Find where the given text appears and provide that cell's center as (x, y) coordinate. 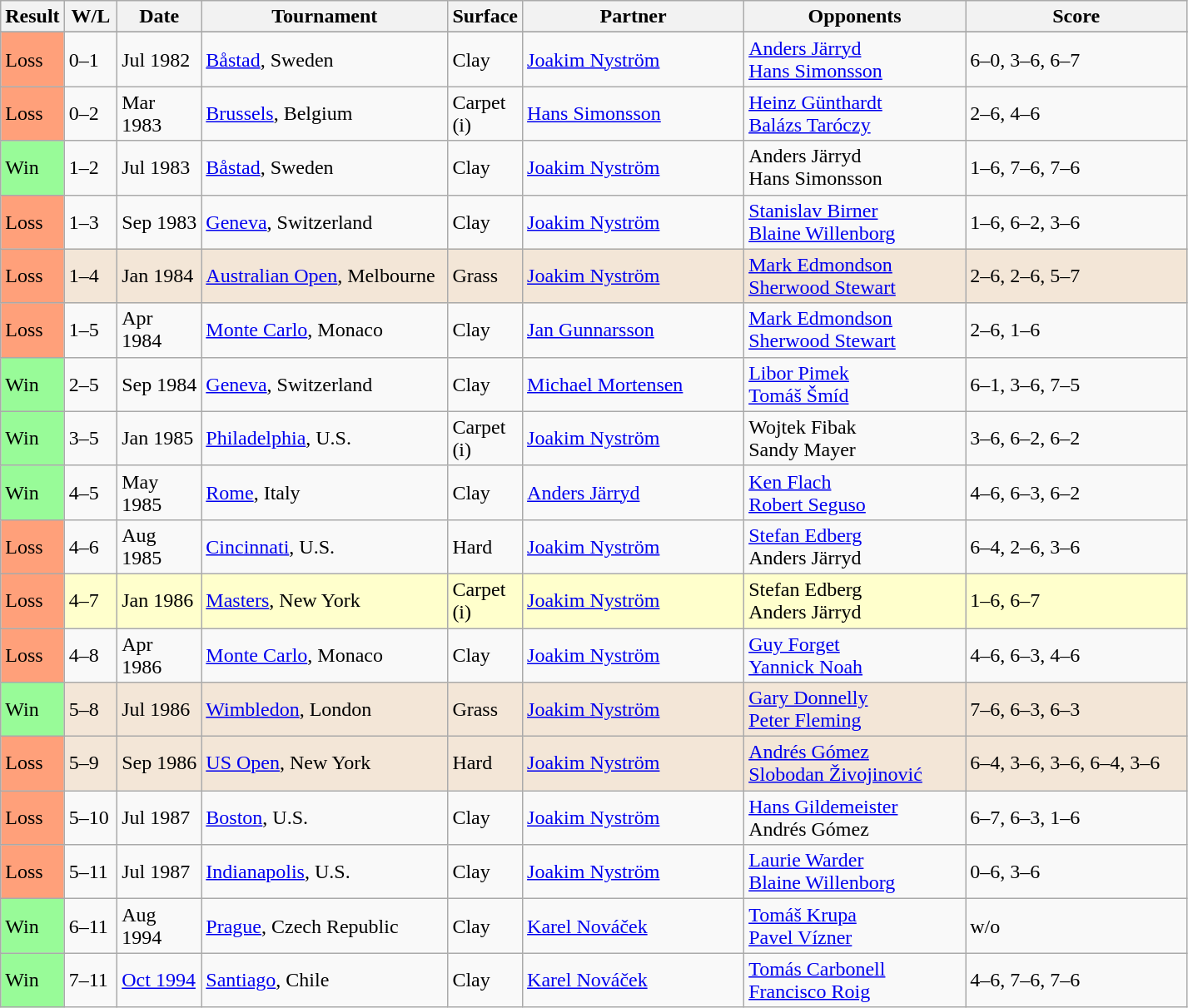
1–6, 6–7 (1076, 601)
Aug 1985 (160, 546)
5–9 (91, 764)
Gary Donnelly Peter Fleming (855, 709)
1–2 (91, 168)
1–4 (91, 276)
3–6, 6–2, 6–2 (1076, 438)
4–6, 7–6, 7–6 (1076, 981)
2–6, 4–6 (1076, 113)
5–8 (91, 709)
Australian Open, Melbourne (325, 276)
Tomáš Krupa Pavel Vízner (855, 926)
2–6, 1–6 (1076, 330)
4–6 (91, 546)
Apr 1984 (160, 330)
Jan 1985 (160, 438)
Oct 1994 (160, 981)
7–11 (91, 981)
Partner (634, 17)
US Open, New York (325, 764)
Indianapolis, U.S. (325, 872)
Prague, Czech Republic (325, 926)
Jan Gunnarsson (634, 330)
Cincinnati, U.S. (325, 546)
4–6, 6–3, 6–2 (1076, 493)
Sep 1983 (160, 221)
3–5 (91, 438)
6–7, 6–3, 1–6 (1076, 817)
Aug 1994 (160, 926)
Sep 1986 (160, 764)
Tournament (325, 17)
Philadelphia, U.S. (325, 438)
Score (1076, 17)
Libor Pimek Tomáš Šmíd (855, 385)
5–11 (91, 872)
4–7 (91, 601)
2–5 (91, 385)
1–6, 6–2, 3–6 (1076, 221)
Anders Järryd (634, 493)
Wojtek Fibak Sandy Mayer (855, 438)
6–0, 3–6, 6–7 (1076, 60)
2–6, 2–6, 5–7 (1076, 276)
Michael Mortensen (634, 385)
Apr 1986 (160, 654)
0–1 (91, 60)
Hans Simonsson (634, 113)
4–6, 6–3, 4–6 (1076, 654)
0–6, 3–6 (1076, 872)
Brussels, Belgium (325, 113)
6–4, 3–6, 3–6, 6–4, 3–6 (1076, 764)
1–3 (91, 221)
0–2 (91, 113)
Sep 1984 (160, 385)
4–5 (91, 493)
Surface (485, 17)
W/L (91, 17)
Jan 1986 (160, 601)
Jul 1982 (160, 60)
1–6, 7–6, 7–6 (1076, 168)
Rome, Italy (325, 493)
5–10 (91, 817)
Jul 1983 (160, 168)
Santiago, Chile (325, 981)
7–6, 6–3, 6–3 (1076, 709)
Tomás Carbonell Francisco Roig (855, 981)
Ken Flach Robert Seguso (855, 493)
Guy Forget Yannick Noah (855, 654)
6–4, 2–6, 3–6 (1076, 546)
May 1985 (160, 493)
Boston, U.S. (325, 817)
Date (160, 17)
4–8 (91, 654)
Wimbledon, London (325, 709)
Andrés Gómez Slobodan Živojinović (855, 764)
Heinz Günthardt Balázs Taróczy (855, 113)
w/o (1076, 926)
1–5 (91, 330)
Jul 1986 (160, 709)
Stanislav Birner Blaine Willenborg (855, 221)
Jan 1984 (160, 276)
Mar 1983 (160, 113)
Opponents (855, 17)
Laurie Warder Blaine Willenborg (855, 872)
Result (32, 17)
Hans Gildemeister Andrés Gómez (855, 817)
6–1, 3–6, 7–5 (1076, 385)
Masters, New York (325, 601)
6–11 (91, 926)
